Detect which cell encompasses the target text, then output its (x, y) center coordinate. 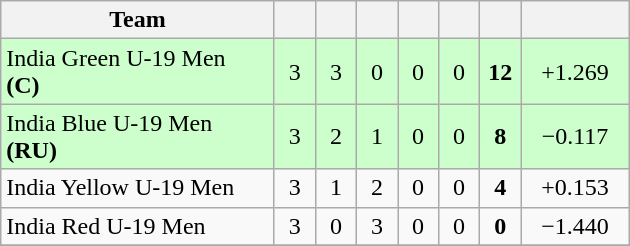
+1.269 (576, 72)
−0.117 (576, 136)
India Red U-19 Men (138, 226)
+0.153 (576, 188)
India Green U-19 Men(C) (138, 72)
8 (500, 136)
Team (138, 20)
−1.440 (576, 226)
India Blue U-19 Men(RU) (138, 136)
4 (500, 188)
12 (500, 72)
India Yellow U-19 Men (138, 188)
